Search for the cell housing the specified text and yield its (X, Y) center coordinate. 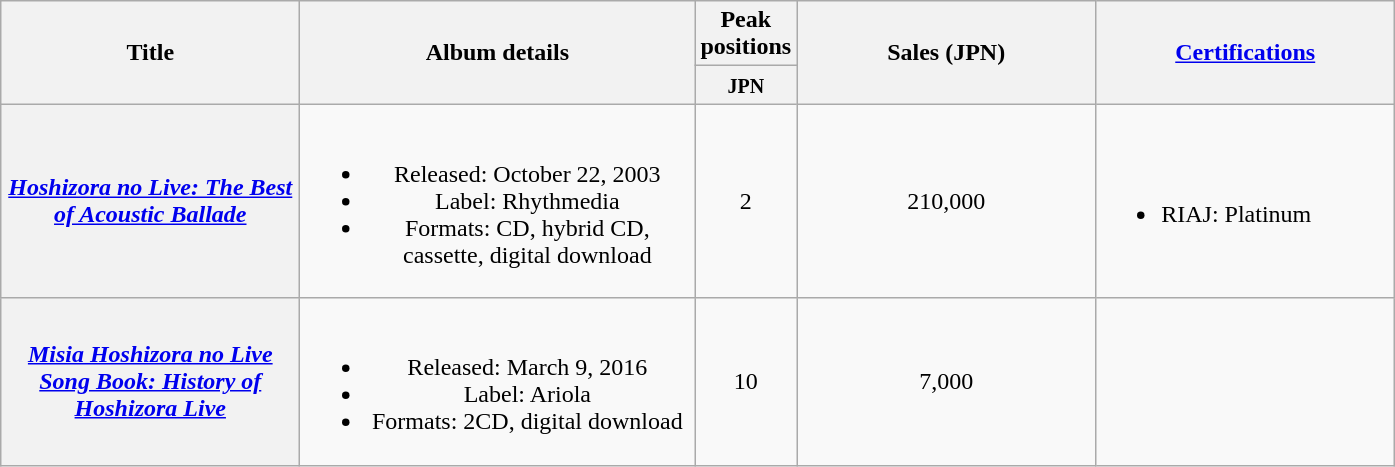
Certifications (1246, 52)
Hoshizora no Live: The Best of Acoustic Ballade (150, 201)
10 (746, 382)
7,000 (946, 382)
JPN (746, 85)
RIAJ: Platinum (1246, 201)
2 (746, 201)
210,000 (946, 201)
Peak positions (746, 34)
Misia Hoshizora no Live Song Book: History of Hoshizora Live (150, 382)
Album details (498, 52)
Released: March 9, 2016Label: AriolaFormats: 2CD, digital download (498, 382)
Title (150, 52)
Sales (JPN) (946, 52)
Released: October 22, 2003Label: RhythmediaFormats: CD, hybrid CD, cassette, digital download (498, 201)
